Pinpoint the cell where the given text exists, returning its [X, Y] midpoint coordinate. 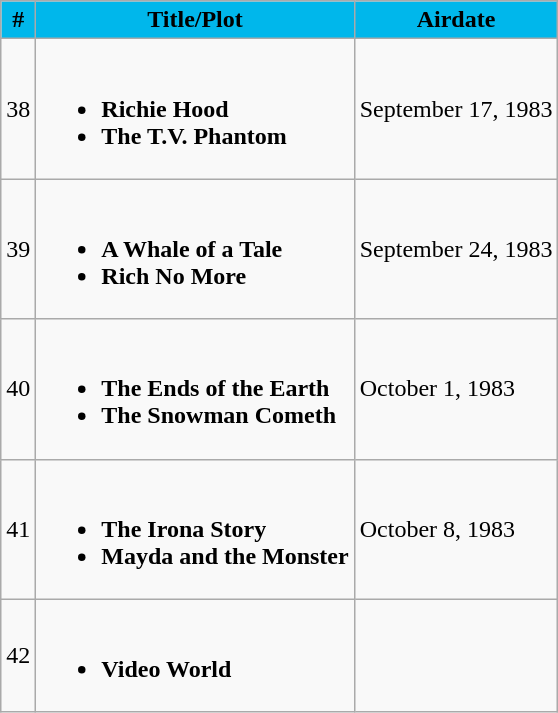
September 17, 1983 [456, 109]
October 8, 1983 [456, 529]
39 [18, 249]
41 [18, 529]
The Ends of the EarthThe Snowman Cometh [195, 389]
A Whale of a TaleRich No More [195, 249]
Title/Plot [195, 20]
42 [18, 656]
The Irona StoryMayda and the Monster [195, 529]
40 [18, 389]
Richie HoodThe T.V. Phantom [195, 109]
Video World [195, 656]
# [18, 20]
September 24, 1983 [456, 249]
Airdate [456, 20]
October 1, 1983 [456, 389]
38 [18, 109]
